Return the (x, y) coordinate for the center point of the cell that contains the specified text.  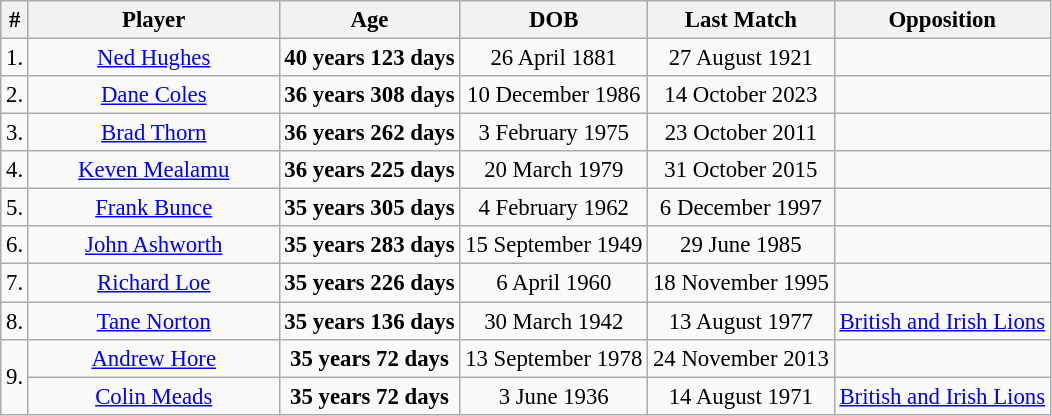
Frank Bunce (154, 208)
DOB (554, 20)
4 February 1962 (554, 208)
Brad Thorn (154, 133)
4. (15, 170)
1. (15, 58)
7. (15, 283)
24 November 2013 (741, 358)
Keven Mealamu (154, 170)
3 June 1936 (554, 396)
20 March 1979 (554, 170)
8. (15, 321)
35 years 305 days (370, 208)
5. (15, 208)
23 October 2011 (741, 133)
35 years 283 days (370, 245)
31 October 2015 (741, 170)
15 September 1949 (554, 245)
Dane Coles (154, 95)
13 September 1978 (554, 358)
2. (15, 95)
6 December 1997 (741, 208)
27 August 1921 (741, 58)
Tane Norton (154, 321)
Opposition (942, 20)
29 June 1985 (741, 245)
Age (370, 20)
Colin Meads (154, 396)
35 years 226 days (370, 283)
18 November 1995 (741, 283)
14 October 2023 (741, 95)
26 April 1881 (554, 58)
14 August 1971 (741, 396)
Last Match (741, 20)
Ned Hughes (154, 58)
6. (15, 245)
13 August 1977 (741, 321)
9. (15, 376)
John Ashworth (154, 245)
36 years 308 days (370, 95)
35 years 136 days (370, 321)
6 April 1960 (554, 283)
Richard Loe (154, 283)
40 years 123 days (370, 58)
10 December 1986 (554, 95)
36 years 262 days (370, 133)
Andrew Hore (154, 358)
# (15, 20)
30 March 1942 (554, 321)
36 years 225 days (370, 170)
3. (15, 133)
Player (154, 20)
3 February 1975 (554, 133)
